Identify which cell holds the provided text, then report its (X, Y) central coordinate. 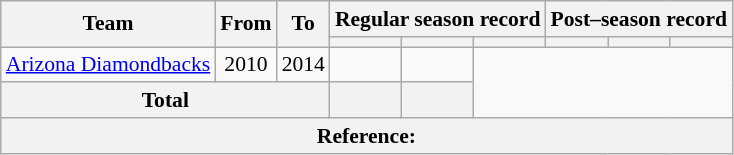
Regular season record (438, 19)
2010 (246, 65)
Reference: (366, 136)
2014 (304, 65)
Total (166, 101)
Post–season record (638, 19)
To (304, 24)
Arizona Diamondbacks (108, 65)
Team (108, 24)
From (246, 24)
